Search for the cell housing the specified text and yield its [X, Y] center coordinate. 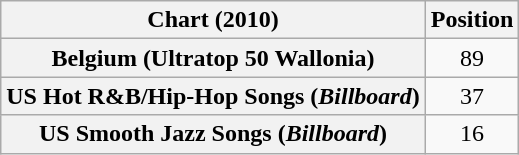
89 [472, 58]
Chart (2010) [213, 20]
Belgium (Ultratop 50 Wallonia) [213, 58]
37 [472, 96]
16 [472, 134]
US Hot R&B/Hip-Hop Songs (Billboard) [213, 96]
US Smooth Jazz Songs (Billboard) [213, 134]
Position [472, 20]
